Determine the (x, y) coordinate at the center of the cell enclosing the given text.  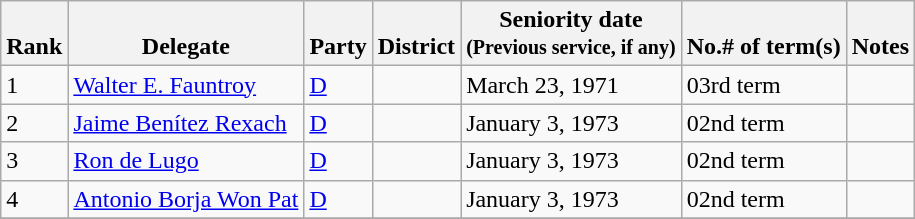
March 23, 1971 (572, 85)
03rd term (764, 85)
Seniority date(Previous service, if any) (572, 34)
Jaime Benítez Rexach (186, 123)
Ron de Lugo (186, 161)
2 (34, 123)
Rank (34, 34)
Party (338, 34)
District (416, 34)
3 (34, 161)
Walter E. Fauntroy (186, 85)
Notes (880, 34)
Delegate (186, 34)
Antonio Borja Won Pat (186, 199)
1 (34, 85)
4 (34, 199)
No.# of term(s) (764, 34)
